Scan for the cell matching the given text and deliver its (X, Y) coordinate at center. 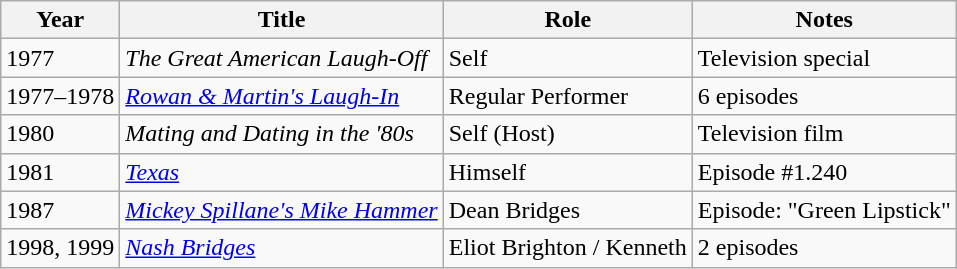
Mating and Dating in the '80s (282, 134)
Title (282, 20)
Episode: "Green Lipstick" (824, 210)
Dean Bridges (568, 210)
Episode #1.240 (824, 172)
Regular Performer (568, 96)
1998, 1999 (60, 248)
Mickey Spillane's Mike Hammer (282, 210)
Television special (824, 58)
Year (60, 20)
1981 (60, 172)
1980 (60, 134)
Himself (568, 172)
1977 (60, 58)
1987 (60, 210)
Eliot Brighton / Kenneth (568, 248)
Self (Host) (568, 134)
Notes (824, 20)
2 episodes (824, 248)
Role (568, 20)
The Great American Laugh-Off (282, 58)
Nash Bridges (282, 248)
Rowan & Martin's Laugh-In (282, 96)
1977–1978 (60, 96)
Self (568, 58)
6 episodes (824, 96)
Texas (282, 172)
Television film (824, 134)
